From the cell containing the given text, extract its center point as (x, y) coordinate. 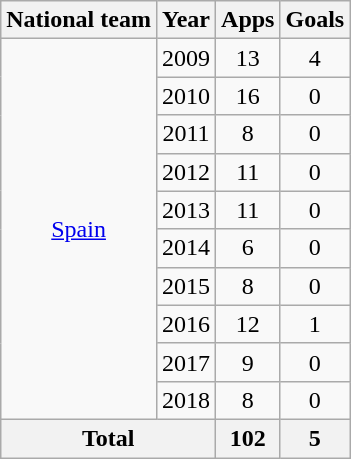
Goals (315, 20)
16 (248, 96)
13 (248, 58)
Total (108, 438)
2014 (186, 248)
2010 (186, 96)
Spain (79, 230)
Year (186, 20)
2011 (186, 134)
2013 (186, 210)
2017 (186, 362)
1 (315, 324)
12 (248, 324)
102 (248, 438)
2012 (186, 172)
9 (248, 362)
4 (315, 58)
National team (79, 20)
2016 (186, 324)
2015 (186, 286)
2018 (186, 400)
Apps (248, 20)
5 (315, 438)
2009 (186, 58)
6 (248, 248)
